Locate the cell with the specified text and output its (X, Y) center coordinate. 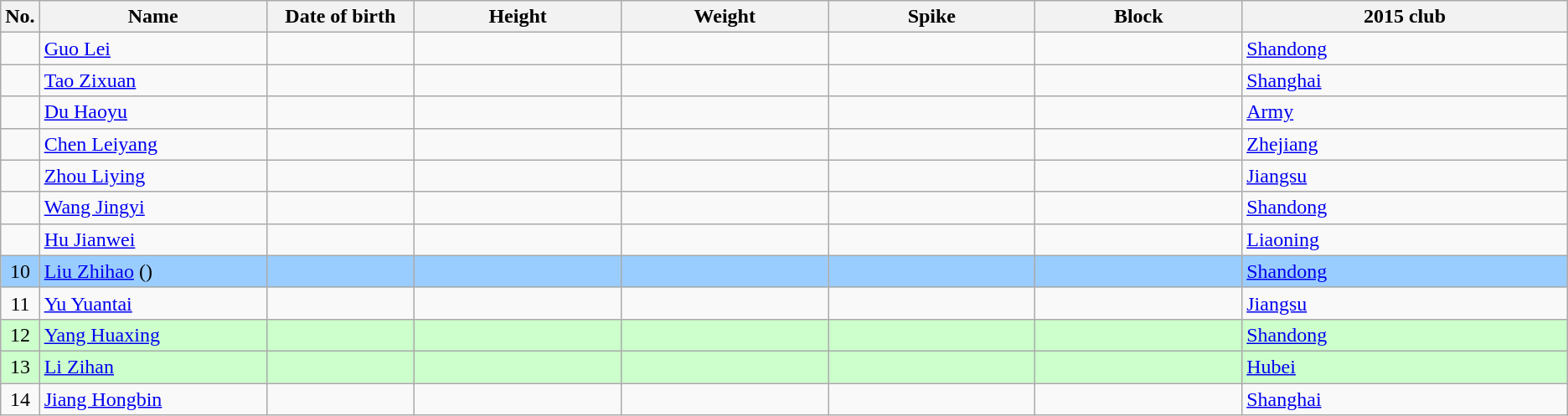
Height (518, 17)
Hubei (1406, 367)
Yu Yuantai (152, 303)
Weight (725, 17)
Block (1139, 17)
Yang Huaxing (152, 335)
Liu Zhihao () (152, 271)
2015 club (1406, 17)
Spike (931, 17)
13 (20, 367)
Tao Zixuan (152, 80)
Name (152, 17)
Guo Lei (152, 49)
14 (20, 399)
Wang Jingyi (152, 208)
11 (20, 303)
Chen Leiyang (152, 144)
Date of birth (340, 17)
Zhou Liying (152, 176)
Li Zihan (152, 367)
Du Haoyu (152, 112)
Hu Jianwei (152, 239)
No. (20, 17)
Army (1406, 112)
12 (20, 335)
Jiang Hongbin (152, 399)
Liaoning (1406, 239)
Zhejiang (1406, 144)
10 (20, 271)
